Capture the cell that displays the provided text and extract its (x, y) central coordinate. 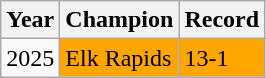
Elk Rapids (120, 58)
2025 (30, 58)
Champion (120, 20)
Year (30, 20)
Record (222, 20)
13-1 (222, 58)
